Capture the cell that displays the provided text and extract its [x, y] central coordinate. 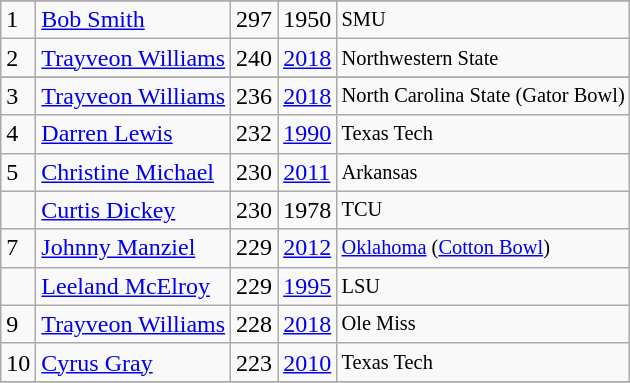
1995 [308, 286]
223 [254, 362]
Leeland McElroy [134, 286]
2011 [308, 172]
1990 [308, 134]
232 [254, 134]
Johnny Manziel [134, 248]
North Carolina State (Gator Bowl) [484, 96]
1978 [308, 210]
Darren Lewis [134, 134]
Ole Miss [484, 324]
Bob Smith [134, 20]
Christine Michael [134, 172]
297 [254, 20]
9 [18, 324]
2012 [308, 248]
Northwestern State [484, 58]
Cyrus Gray [134, 362]
236 [254, 96]
4 [18, 134]
2 [18, 58]
SMU [484, 20]
5 [18, 172]
TCU [484, 210]
2010 [308, 362]
228 [254, 324]
3 [18, 96]
1 [18, 20]
Arkansas [484, 172]
240 [254, 58]
Curtis Dickey [134, 210]
LSU [484, 286]
7 [18, 248]
10 [18, 362]
Oklahoma (Cotton Bowl) [484, 248]
1950 [308, 20]
